Detect which cell encompasses the target text, then output its (x, y) center coordinate. 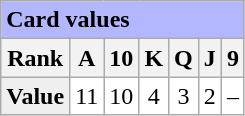
2 (210, 96)
3 (184, 96)
A (87, 58)
Value (36, 96)
Rank (36, 58)
J (210, 58)
9 (232, 58)
– (232, 96)
4 (154, 96)
Card values (123, 20)
K (154, 58)
11 (87, 96)
Q (184, 58)
